Output the [x, y] coordinate of the center of the cell containing the given text.  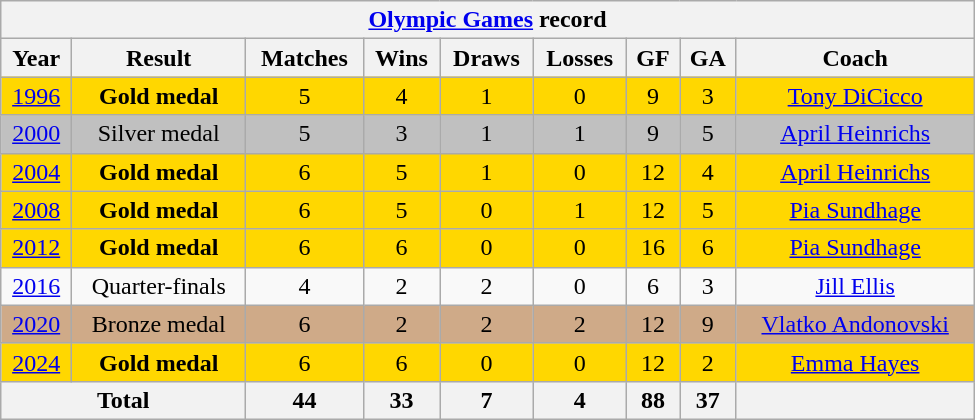
Bronze medal [159, 324]
Wins [402, 58]
2004 [36, 172]
Draws [486, 58]
Matches [304, 58]
Vlatko Andonovski [855, 324]
Year [36, 58]
16 [652, 248]
Quarter-finals [159, 286]
2008 [36, 210]
33 [402, 400]
Tony DiCicco [855, 96]
Jill Ellis [855, 286]
Silver medal [159, 134]
Emma Hayes [855, 362]
2020 [36, 324]
GF [652, 58]
Olympic Games record [488, 20]
44 [304, 400]
1996 [36, 96]
37 [708, 400]
Total [124, 400]
Losses [580, 58]
2024 [36, 362]
2012 [36, 248]
2016 [36, 286]
2000 [36, 134]
7 [486, 400]
Coach [855, 58]
GA [708, 58]
Result [159, 58]
88 [652, 400]
